Capture the cell that displays the provided text and extract its (X, Y) central coordinate. 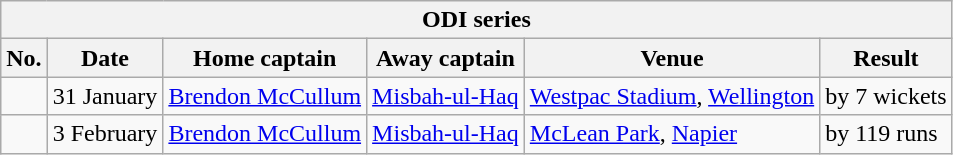
No. (24, 58)
by 119 runs (886, 134)
31 January (105, 96)
ODI series (476, 20)
McLean Park, Napier (672, 134)
Result (886, 58)
3 February (105, 134)
Date (105, 58)
by 7 wickets (886, 96)
Away captain (446, 58)
Westpac Stadium, Wellington (672, 96)
Home captain (265, 58)
Venue (672, 58)
